Identify which cell holds the provided text, then report its [X, Y] central coordinate. 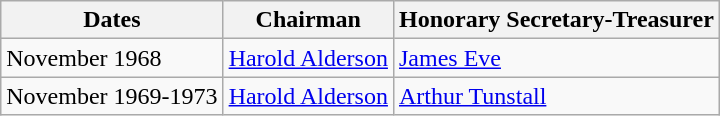
Arthur Tunstall [556, 96]
Honorary Secretary-Treasurer [556, 20]
November 1969-1973 [112, 96]
James Eve [556, 58]
Chairman [308, 20]
Dates [112, 20]
November 1968 [112, 58]
